Provide the (X, Y) coordinate of the cell's center where the given text is located.  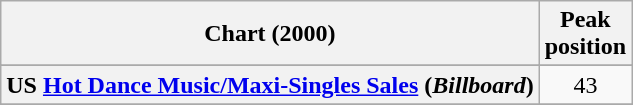
US Hot Dance Music/Maxi-Singles Sales (Billboard) (270, 85)
Chart (2000) (270, 34)
Peakposition (585, 34)
43 (585, 85)
